Detect which cell encompasses the target text, then output its (x, y) center coordinate. 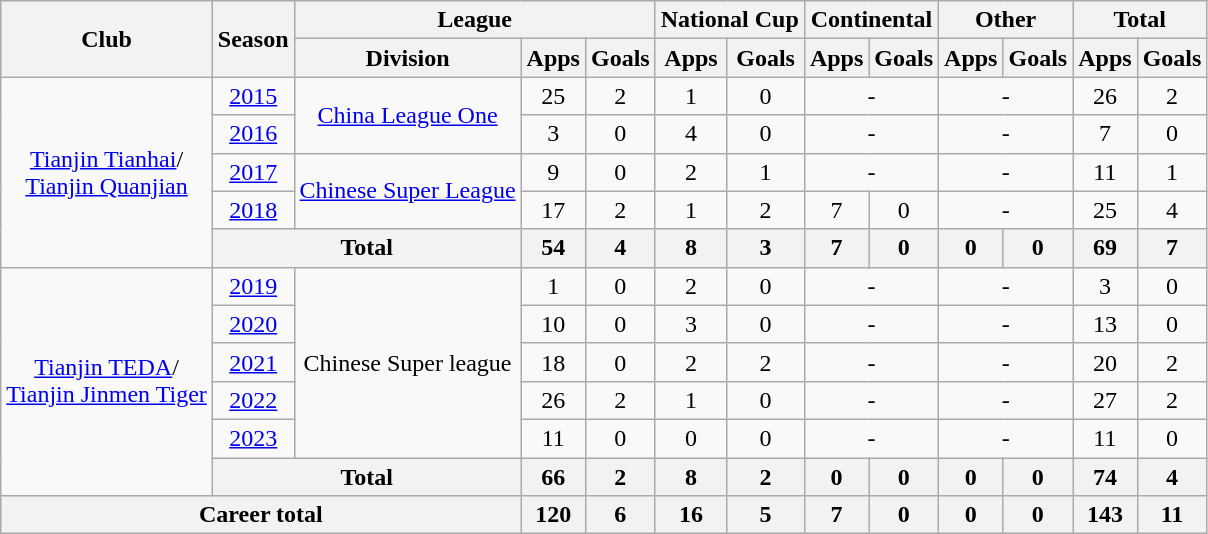
5 (766, 515)
Tianjin Tianhai/ Tianjin Quanjian (107, 172)
2020 (253, 324)
54 (553, 248)
2023 (253, 438)
10 (553, 324)
Career total (261, 515)
National Cup (730, 20)
143 (1105, 515)
69 (1105, 248)
2021 (253, 362)
2017 (253, 172)
18 (553, 362)
League (474, 20)
27 (1105, 400)
16 (691, 515)
Season (253, 39)
Other (1006, 20)
Chinese Super League (408, 191)
66 (553, 477)
2019 (253, 286)
13 (1105, 324)
Division (408, 58)
20 (1105, 362)
Chinese Super league (408, 362)
2016 (253, 134)
Continental (871, 20)
2018 (253, 210)
Club (107, 39)
74 (1105, 477)
Tianjin TEDA/Tianjin Jinmen Tiger (107, 381)
China League One (408, 115)
2022 (253, 400)
120 (553, 515)
17 (553, 210)
6 (620, 515)
9 (553, 172)
2015 (253, 96)
